For the text-containing cell, return its midpoint in [X, Y] coordinate format. 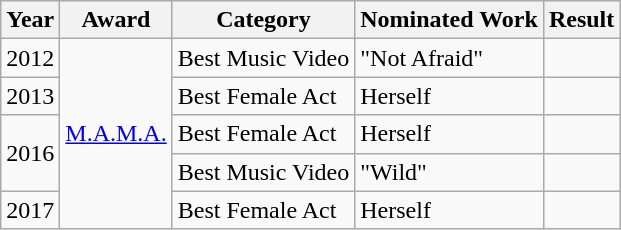
2013 [30, 96]
"Wild" [450, 172]
2012 [30, 58]
"Not Afraid" [450, 58]
Award [116, 20]
2016 [30, 153]
M.A.M.A. [116, 134]
Result [581, 20]
2017 [30, 210]
Year [30, 20]
Nominated Work [450, 20]
Category [264, 20]
